Locate the cell with the specified text and output its (X, Y) center coordinate. 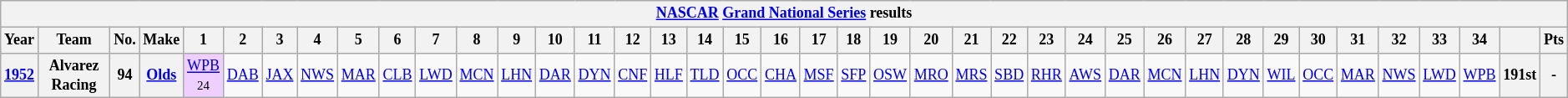
33 (1439, 40)
OSW (890, 75)
Year (20, 40)
22 (1009, 40)
3 (280, 40)
27 (1205, 40)
21 (972, 40)
29 (1281, 40)
30 (1318, 40)
16 (781, 40)
17 (818, 40)
RHR (1046, 75)
5 (358, 40)
10 (554, 40)
Team (73, 40)
2 (242, 40)
34 (1479, 40)
No. (125, 40)
CLB (397, 75)
20 (931, 40)
11 (594, 40)
18 (853, 40)
CNF (633, 75)
Pts (1555, 40)
23 (1046, 40)
7 (436, 40)
JAX (280, 75)
94 (125, 75)
SBD (1009, 75)
WPB24 (204, 75)
14 (705, 40)
MRO (931, 75)
13 (670, 40)
4 (317, 40)
31 (1358, 40)
12 (633, 40)
MSF (818, 75)
NASCAR Grand National Series results (784, 13)
DAB (242, 75)
9 (517, 40)
SFP (853, 75)
HLF (670, 75)
25 (1124, 40)
6 (397, 40)
28 (1243, 40)
1 (204, 40)
Alvarez Racing (73, 75)
CHA (781, 75)
8 (477, 40)
- (1555, 75)
15 (742, 40)
AWS (1085, 75)
TLD (705, 75)
WIL (1281, 75)
Olds (162, 75)
MRS (972, 75)
WPB (1479, 75)
32 (1399, 40)
24 (1085, 40)
19 (890, 40)
1952 (20, 75)
26 (1165, 40)
191st (1520, 75)
Make (162, 40)
